For the text-containing cell, return its midpoint in [X, Y] coordinate format. 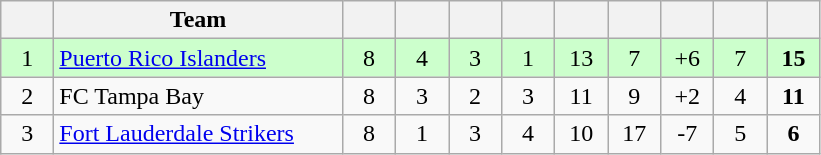
+2 [688, 96]
6 [794, 134]
10 [582, 134]
-7 [688, 134]
15 [794, 58]
+6 [688, 58]
FC Tampa Bay [198, 96]
Puerto Rico Islanders [198, 58]
17 [634, 134]
Fort Lauderdale Strikers [198, 134]
13 [582, 58]
5 [740, 134]
9 [634, 96]
Team [198, 20]
